Detect which cell encompasses the target text, then output its (x, y) center coordinate. 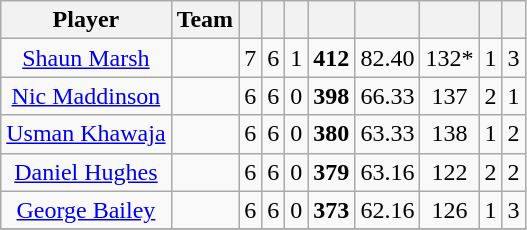
63.16 (388, 172)
George Bailey (86, 210)
Usman Khawaja (86, 134)
373 (332, 210)
Player (86, 20)
Nic Maddinson (86, 96)
138 (450, 134)
Team (205, 20)
122 (450, 172)
132* (450, 58)
7 (250, 58)
380 (332, 134)
379 (332, 172)
Shaun Marsh (86, 58)
137 (450, 96)
63.33 (388, 134)
82.40 (388, 58)
126 (450, 210)
62.16 (388, 210)
398 (332, 96)
Daniel Hughes (86, 172)
66.33 (388, 96)
412 (332, 58)
